Identify which cell holds the provided text, then report its (x, y) central coordinate. 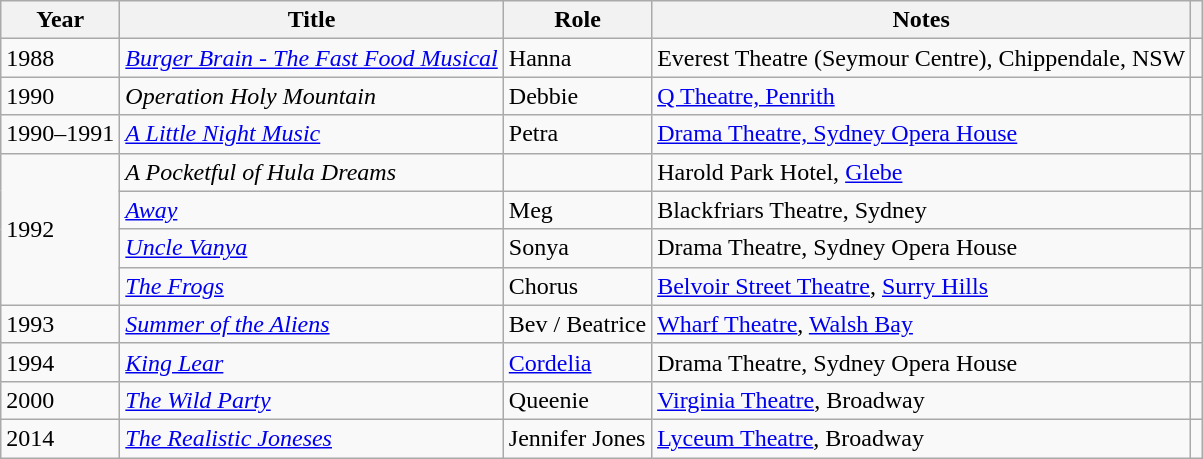
Title (312, 20)
A Pocketful of Hula Dreams (312, 172)
1990–1991 (60, 134)
Debbie (577, 96)
Hanna (577, 58)
Summer of the Aliens (312, 324)
Harold Park Hotel, Glebe (922, 172)
Role (577, 20)
2000 (60, 400)
Wharf Theatre, Walsh Bay (922, 324)
King Lear (312, 362)
Away (312, 210)
1993 (60, 324)
Everest Theatre (Seymour Centre), Chippendale, NSW (922, 58)
Chorus (577, 286)
Notes (922, 20)
The Wild Party (312, 400)
Belvoir Street Theatre, Surry Hills (922, 286)
Meg (577, 210)
Lyceum Theatre, Broadway (922, 438)
Operation Holy Mountain (312, 96)
Sonya (577, 248)
Petra (577, 134)
Blackfriars Theatre, Sydney (922, 210)
The Realistic Joneses (312, 438)
Queenie (577, 400)
The Frogs (312, 286)
Year (60, 20)
1992 (60, 229)
1988 (60, 58)
1994 (60, 362)
Burger Brain - The Fast Food Musical (312, 58)
Cordelia (577, 362)
A Little Night Music (312, 134)
1990 (60, 96)
Jennifer Jones (577, 438)
Virginia Theatre, Broadway (922, 400)
Bev / Beatrice (577, 324)
Q Theatre, Penrith (922, 96)
Uncle Vanya (312, 248)
2014 (60, 438)
